Find where the given text appears and provide that cell's center as [X, Y] coordinate. 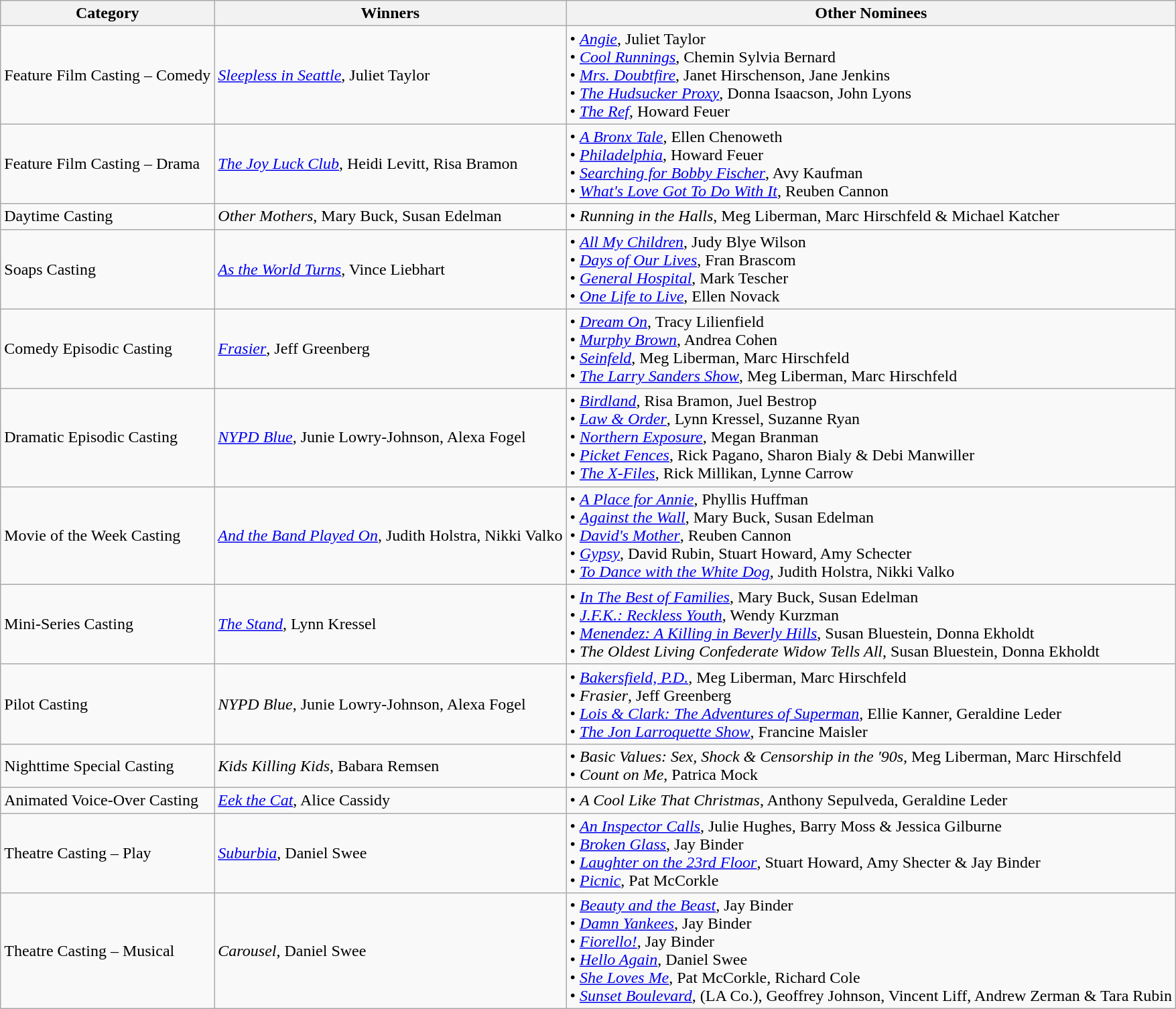
Theatre Casting – Play [107, 854]
• Running in the Halls, Meg Liberman, Marc Hirschfeld & Michael Katcher [871, 216]
• A Cool Like That Christmas, Anthony Sepulveda, Geraldine Leder [871, 800]
Daytime Casting [107, 216]
The Joy Luck Club, Heidi Levitt, Risa Bramon [390, 163]
Mini-Series Casting [107, 624]
Winners [390, 13]
Other Mothers, Mary Buck, Susan Edelman [390, 216]
Category [107, 13]
Suburbia, Daniel Swee [390, 854]
Comedy Episodic Casting [107, 348]
Sleepless in Seattle, Juliet Taylor [390, 75]
Carousel, Daniel Swee [390, 951]
Nighttime Special Casting [107, 765]
Eek the Cat, Alice Cassidy [390, 800]
And the Band Played On, Judith Holstra, Nikki Valko [390, 535]
Theatre Casting – Musical [107, 951]
Frasier, Jeff Greenberg [390, 348]
Feature Film Casting – Comedy [107, 75]
• A Bronx Tale, Ellen Chenoweth• Philadelphia, Howard Feuer• Searching for Bobby Fischer, Avy Kaufman• What's Love Got To Do With It, Reuben Cannon [871, 163]
Kids Killing Kids, Babara Remsen [390, 765]
The Stand, Lynn Kressel [390, 624]
• Basic Values: Sex, Shock & Censorship in the '90s, Meg Liberman, Marc Hirschfeld• Count on Me, Patrica Mock [871, 765]
Movie of the Week Casting [107, 535]
Dramatic Episodic Casting [107, 438]
Pilot Casting [107, 703]
Soaps Casting [107, 269]
As the World Turns, Vince Liebhart [390, 269]
• All My Children, Judy Blye Wilson• Days of Our Lives, Fran Brascom• General Hospital, Mark Tescher• One Life to Live, Ellen Novack [871, 269]
Feature Film Casting – Drama [107, 163]
Animated Voice-Over Casting [107, 800]
Other Nominees [871, 13]
